Search for the cell housing the specified text and yield its [x, y] center coordinate. 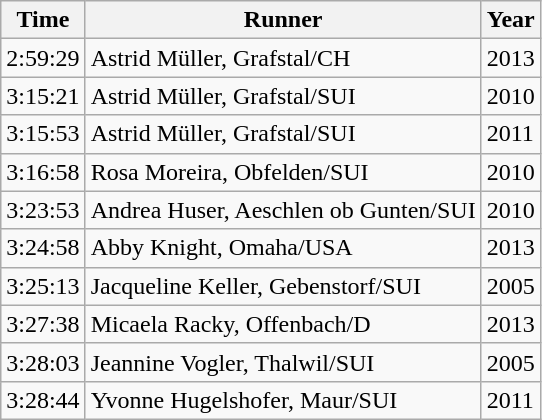
3:16:58 [43, 172]
3:23:53 [43, 210]
2:59:29 [43, 58]
3:25:13 [43, 286]
Jacqueline Keller, Gebenstorf/SUI [283, 286]
Runner [283, 20]
Astrid Müller, Grafstal/CH [283, 58]
Rosa Moreira, Obfelden/SUI [283, 172]
Abby Knight, Omaha/USA [283, 248]
Andrea Huser, Aeschlen ob Gunten/SUI [283, 210]
3:15:53 [43, 134]
Time [43, 20]
Yvonne Hugelshofer, Maur/SUI [283, 400]
3:27:38 [43, 324]
3:28:03 [43, 362]
Jeannine Vogler, Thalwil/SUI [283, 362]
3:28:44 [43, 400]
Micaela Racky, Offenbach/D [283, 324]
Year [510, 20]
3:15:21 [43, 96]
3:24:58 [43, 248]
